Identify which cell holds the provided text, then report its [X, Y] central coordinate. 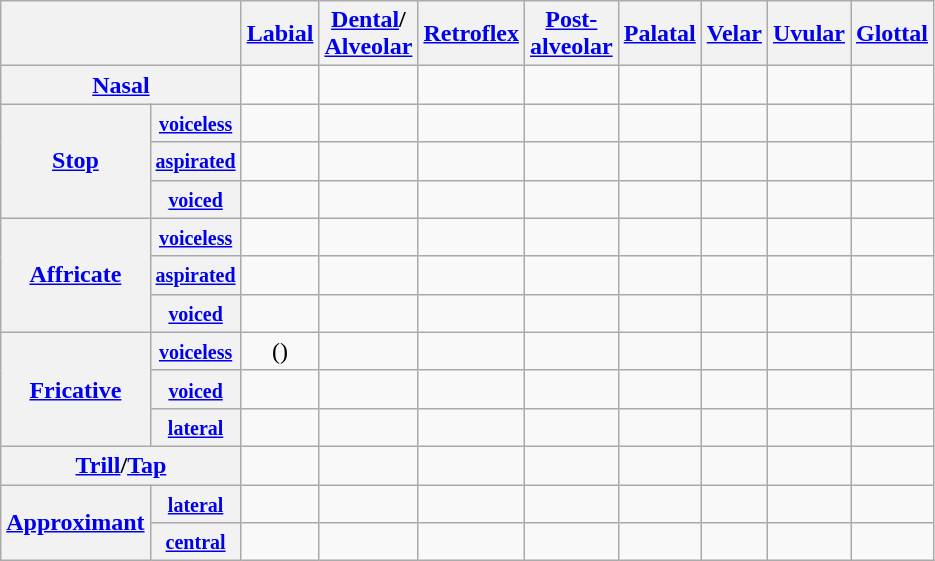
Retroflex [472, 34]
Velar [734, 34]
Approximant [76, 522]
Labial [280, 34]
Dental/Alveolar [368, 34]
Post-alveolar [572, 34]
central [196, 542]
() [280, 351]
Glottal [892, 34]
Fricative [76, 389]
Affricate [76, 275]
Uvular [808, 34]
Stop [76, 161]
Trill/Tap [121, 465]
Palatal [660, 34]
Nasal [121, 85]
